Scan for the cell matching the given text and deliver its (X, Y) coordinate at center. 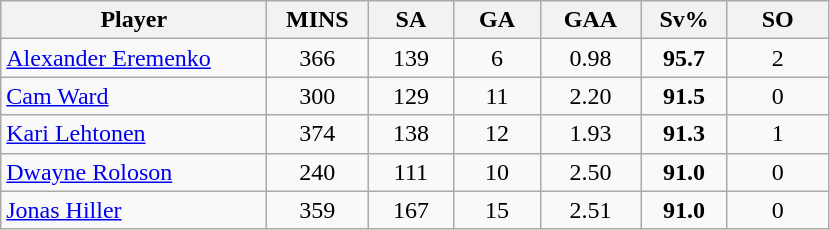
GAA (590, 20)
95.7 (684, 58)
Kari Lehtonen (134, 134)
11 (497, 96)
1 (778, 134)
Jonas Hiller (134, 210)
Cam Ward (134, 96)
91.5 (684, 96)
2 (778, 58)
10 (497, 172)
129 (411, 96)
366 (318, 58)
111 (411, 172)
374 (318, 134)
359 (318, 210)
6 (497, 58)
2.51 (590, 210)
SA (411, 20)
1.93 (590, 134)
SO (778, 20)
15 (497, 210)
91.3 (684, 134)
0.98 (590, 58)
Alexander Eremenko (134, 58)
300 (318, 96)
139 (411, 58)
2.20 (590, 96)
167 (411, 210)
Player (134, 20)
2.50 (590, 172)
GA (497, 20)
240 (318, 172)
12 (497, 134)
Sv% (684, 20)
Dwayne Roloson (134, 172)
MINS (318, 20)
138 (411, 134)
